For the text-containing cell, return its midpoint in (X, Y) coordinate format. 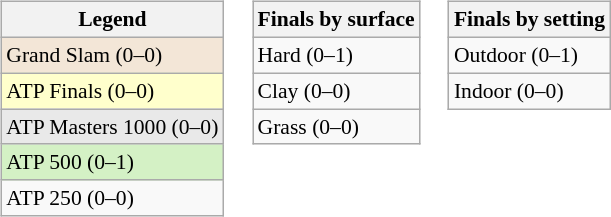
Legend (112, 20)
ATP 250 (0–0) (112, 198)
ATP Masters 1000 (0–0) (112, 127)
ATP 500 (0–1) (112, 162)
Finals by surface (336, 20)
Hard (0–1) (336, 55)
Finals by setting (530, 20)
Indoor (0–0) (530, 91)
ATP Finals (0–0) (112, 91)
Clay (0–0) (336, 91)
Grand Slam (0–0) (112, 55)
Grass (0–0) (336, 127)
Outdoor (0–1) (530, 55)
